Return (x, y) of the center of cell containing provided text 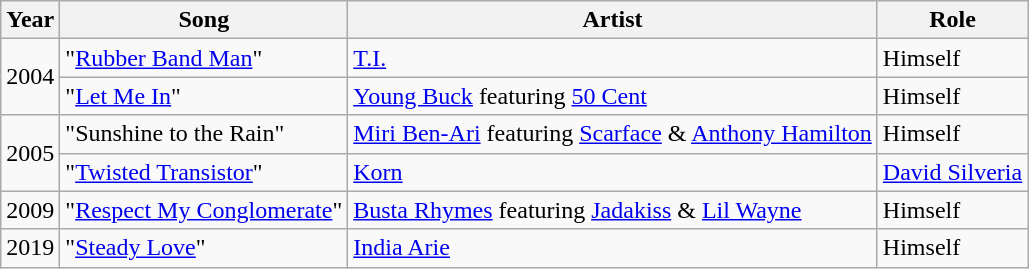
2005 (30, 153)
T.I. (613, 58)
"Respect My Conglomerate" (204, 210)
Year (30, 20)
Busta Rhymes featuring Jadakiss & Lil Wayne (613, 210)
"Rubber Band Man" (204, 58)
"Steady Love" (204, 248)
Korn (613, 172)
2004 (30, 77)
India Arie (613, 248)
Role (952, 20)
2009 (30, 210)
"Twisted Transistor" (204, 172)
Song (204, 20)
2019 (30, 248)
Miri Ben-Ari featuring Scarface & Anthony Hamilton (613, 134)
Artist (613, 20)
David Silveria (952, 172)
Young Buck featuring 50 Cent (613, 96)
"Sunshine to the Rain" (204, 134)
"Let Me In" (204, 96)
